For the text-containing cell, return its midpoint in [X, Y] coordinate format. 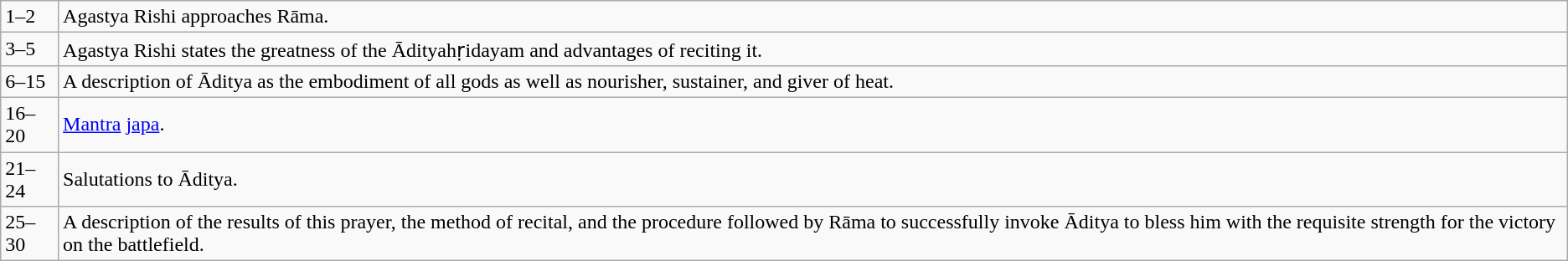
6–15 [30, 81]
21–24 [30, 179]
Salutations to Āditya. [813, 179]
A description of Āditya as the embodiment of all gods as well as nourisher, sustainer, and giver of heat. [813, 81]
Mantra japa. [813, 124]
3–5 [30, 49]
25–30 [30, 234]
16–20 [30, 124]
Agastya Rishi states the greatness of the Ādityahṛidayam and advantages of reciting it. [813, 49]
1–2 [30, 17]
Agastya Rishi approaches Rāma. [813, 17]
